Find where the given text appears and provide that cell's center as [x, y] coordinate. 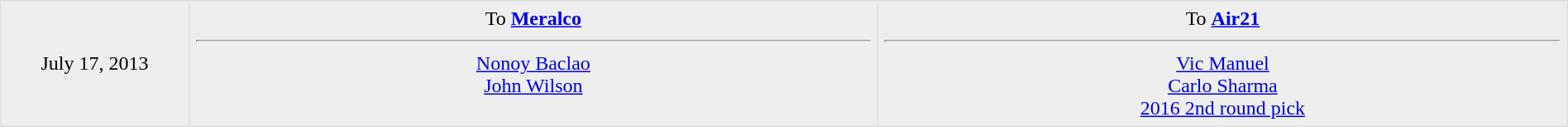
To Air21Vic Manuel Carlo Sharma 2016 2nd round pick [1223, 64]
July 17, 2013 [94, 64]
To MeralcoNonoy Baclao John Wilson [533, 64]
